Output the [X, Y] coordinate of the center of the cell containing the given text.  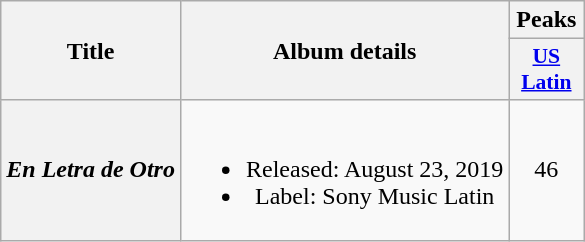
Album details [344, 50]
Peaks [546, 20]
46 [546, 170]
En Letra de Otro [91, 170]
Title [91, 50]
USLatin [546, 70]
Released: August 23, 2019Label: Sony Music Latin [344, 170]
